Extract the [X, Y] coordinate from the center of the cell holding the provided text.  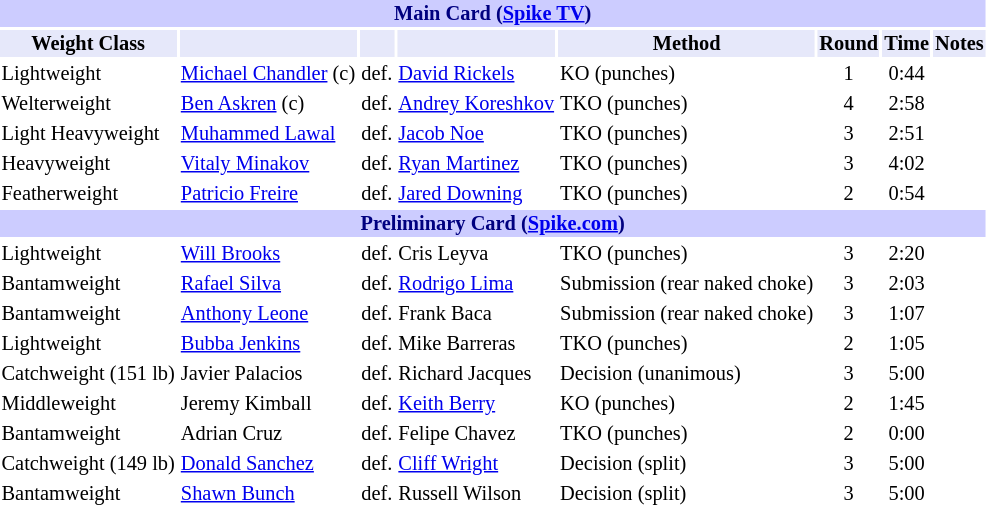
Keith Berry [476, 404]
4:02 [907, 164]
Method [687, 44]
0:00 [907, 434]
Weight Class [88, 44]
Patricio Freire [268, 194]
Mike Barreras [476, 344]
Decision (split) [687, 464]
Richard Jacques [476, 374]
2:03 [907, 284]
Anthony Leone [268, 314]
2:51 [907, 134]
Frank Baca [476, 314]
Felipe Chavez [476, 434]
Light Heavyweight [88, 134]
1 [849, 74]
Featherweight [88, 194]
1:05 [907, 344]
Muhammed Lawal [268, 134]
0:44 [907, 74]
Bubba Jenkins [268, 344]
Adrian Cruz [268, 434]
Ryan Martinez [476, 164]
1:45 [907, 404]
Vitaly Minakov [268, 164]
Cris Leyva [476, 254]
4 [849, 104]
2:20 [907, 254]
Middleweight [88, 404]
Rafael Silva [268, 284]
Welterweight [88, 104]
Donald Sanchez [268, 464]
Notes [960, 44]
Will Brooks [268, 254]
Rodrigo Lima [476, 284]
Catchweight (149 lb) [88, 464]
David Rickels [476, 74]
Round [849, 44]
Jacob Noe [476, 134]
Main Card (Spike TV) [492, 14]
Jared Downing [476, 194]
Ben Askren (c) [268, 104]
Javier Palacios [268, 374]
1:07 [907, 314]
Catchweight (151 lb) [88, 374]
0:54 [907, 194]
Jeremy Kimball [268, 404]
Time [907, 44]
2:58 [907, 104]
Cliff Wright [476, 464]
Preliminary Card (Spike.com) [492, 224]
Decision (unanimous) [687, 374]
Andrey Koreshkov [476, 104]
Heavyweight [88, 164]
Michael Chandler (c) [268, 74]
